For the text-containing cell, return its midpoint in (x, y) coordinate format. 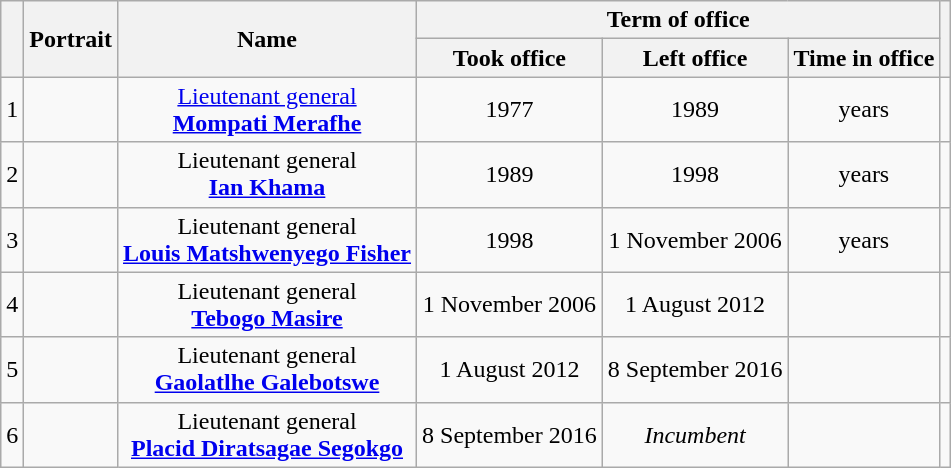
Name (266, 39)
Lieutenant generalLouis Matshwenyego Fisher (266, 240)
Lieutenant generalMompati Merafhe (266, 110)
2 (12, 174)
Term of office (678, 20)
Portrait (71, 39)
Time in office (864, 58)
Lieutenant generalTebogo Masire (266, 304)
1 (12, 110)
1977 (510, 110)
6 (12, 434)
3 (12, 240)
Left office (695, 58)
Lieutenant generalIan Khama (266, 174)
4 (12, 304)
Lieutenant generalPlacid Diratsagae Segokgo (266, 434)
5 (12, 370)
Took office (510, 58)
Lieutenant generalGaolatlhe Galebotswe (266, 370)
Incumbent (695, 434)
